Search for the cell housing the specified text and yield its (x, y) center coordinate. 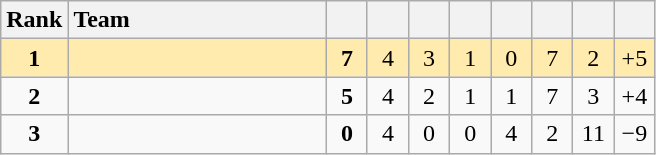
−9 (634, 134)
Rank (34, 20)
Team (198, 20)
11 (594, 134)
+4 (634, 96)
5 (346, 96)
+5 (634, 58)
